Scan for the cell matching the given text and deliver its (X, Y) coordinate at center. 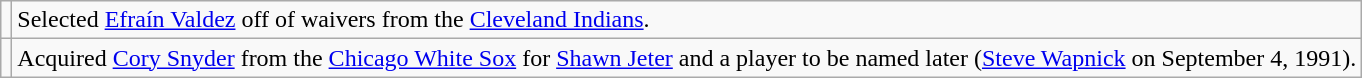
Acquired Cory Snyder from the Chicago White Sox for Shawn Jeter and a player to be named later (Steve Wapnick on September 4, 1991). (687, 58)
Selected Efraín Valdez off of waivers from the Cleveland Indians. (687, 20)
